Determine the (x, y) coordinate at the center of the cell enclosing the given text.  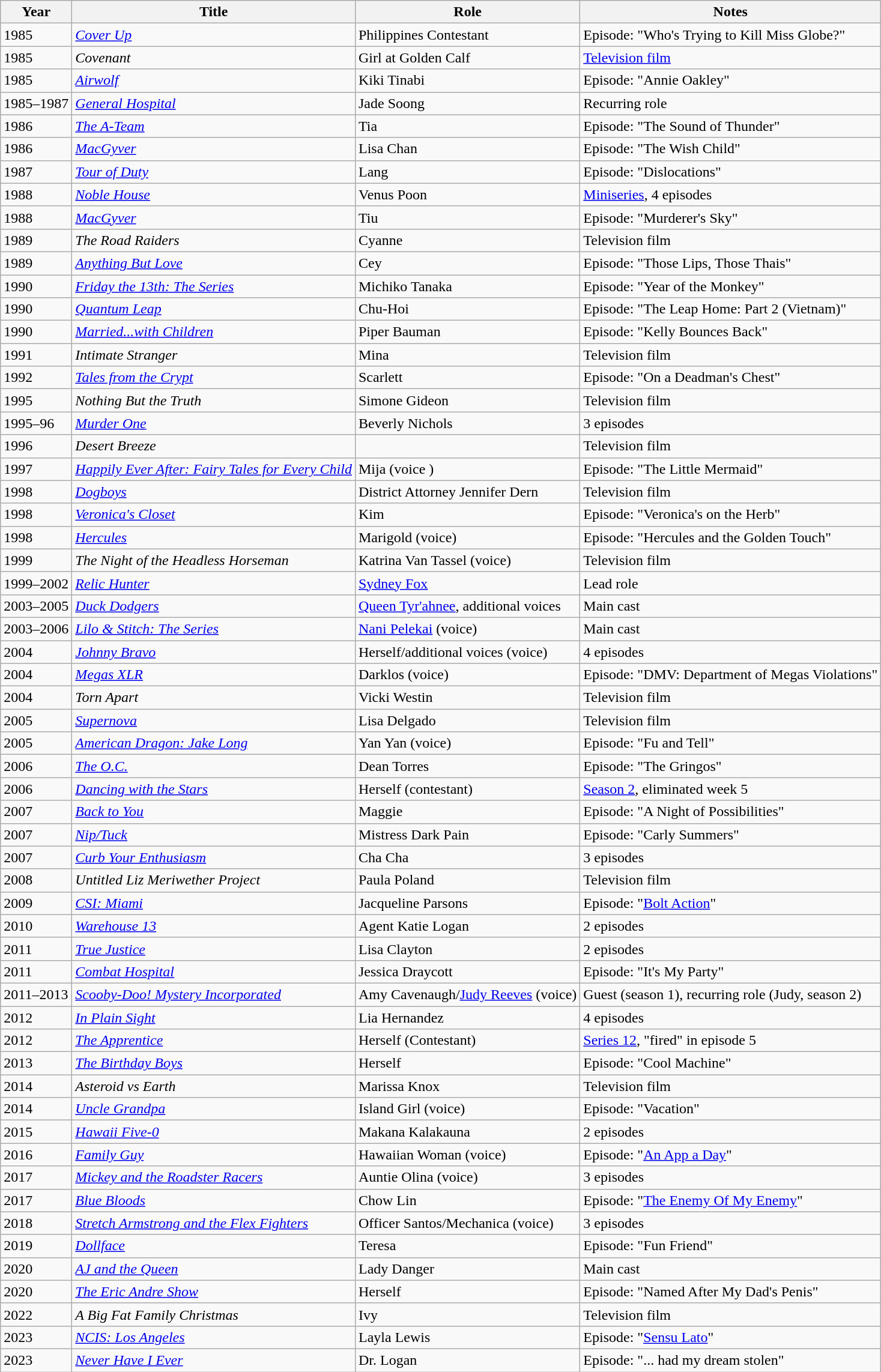
A Big Fat Family Christmas (214, 1314)
The Eric Andre Show (214, 1292)
Kim (467, 515)
1995 (36, 400)
Agent Katie Logan (467, 926)
1985–1987 (36, 103)
2013 (36, 1063)
Episode: "The Enemy Of My Enemy" (730, 1200)
Sydney Fox (467, 583)
Tia (467, 126)
Untitled Liz Meriwether Project (214, 880)
Airwolf (214, 80)
2011–2013 (36, 994)
1999 (36, 560)
Warehouse 13 (214, 926)
Episode: "Fu and Tell" (730, 743)
Johnny Bravo (214, 651)
Friday the 13th: The Series (214, 286)
The Night of the Headless Horseman (214, 560)
Mistress Dark Pain (467, 835)
Queen Tyr'ahnee, additional voices (467, 606)
Stretch Armstrong and the Flex Fighters (214, 1223)
Tales from the Crypt (214, 378)
Combat Hospital (214, 972)
Yan Yan (voice) (467, 743)
Scarlett (467, 378)
Darklos (voice) (467, 675)
Scooby-Doo! Mystery Incorporated (214, 994)
Layla Lewis (467, 1337)
Episode: "... had my dream stolen" (730, 1360)
Noble House (214, 195)
Hercules (214, 537)
CSI: Miami (214, 903)
American Dragon: Jake Long (214, 743)
2009 (36, 903)
2019 (36, 1246)
Murder One (214, 423)
Jacqueline Parsons (467, 903)
Curb Your Enthusiasm (214, 857)
Jade Soong (467, 103)
1991 (36, 355)
Year (36, 12)
2003–2006 (36, 629)
Ivy (467, 1314)
Torn Apart (214, 698)
2016 (36, 1155)
Makana Kalakauna (467, 1132)
Series 12, "fired" in episode 5 (730, 1041)
Episode: "Who's Trying to Kill Miss Globe?" (730, 35)
Dr. Logan (467, 1360)
Happily Ever After: Fairy Tales for Every Child (214, 469)
Married...with Children (214, 332)
1987 (36, 172)
2022 (36, 1314)
Dean Torres (467, 766)
Intimate Stranger (214, 355)
Notes (730, 12)
Episode: "The Sound of Thunder" (730, 126)
Tour of Duty (214, 172)
Episode: "Sensu Lato" (730, 1337)
Chu-Hoi (467, 309)
Episode: "Bolt Action" (730, 903)
Episode: "Hercules and the Golden Touch" (730, 537)
Episode: "The Little Mermaid" (730, 469)
Blue Bloods (214, 1200)
Anything But Love (214, 263)
Herself (contestant) (467, 789)
Herself (Contestant) (467, 1041)
2008 (36, 880)
Jessica Draycott (467, 972)
Guest (season 1), recurring role (Judy, season 2) (730, 994)
Episode: "The Leap Home: Part 2 (Vietnam)" (730, 309)
Episode: "The Wish Child" (730, 149)
Dancing with the Stars (214, 789)
Asteroid vs Earth (214, 1086)
Uncle Grandpa (214, 1109)
NCIS: Los Angeles (214, 1337)
Role (467, 12)
Mickey and the Roadster Racers (214, 1177)
1999–2002 (36, 583)
Episode: "Vacation" (730, 1109)
Venus Poon (467, 195)
Megas XLR (214, 675)
Relic Hunter (214, 583)
Nani Pelekai (voice) (467, 629)
The Birthday Boys (214, 1063)
Cey (467, 263)
Maggie (467, 812)
Family Guy (214, 1155)
2010 (36, 926)
Episode: "Year of the Monkey" (730, 286)
Dollface (214, 1246)
1995–96 (36, 423)
Episode: "On a Deadman's Chest" (730, 378)
The O.C. (214, 766)
Paula Poland (467, 880)
Lang (467, 172)
Hawaiian Woman (voice) (467, 1155)
AJ and the Queen (214, 1269)
Piper Bauman (467, 332)
2015 (36, 1132)
1992 (36, 378)
Episode: "Annie Oakley" (730, 80)
Episode: "The Gringos" (730, 766)
Island Girl (voice) (467, 1109)
True Justice (214, 949)
Episode: "Kelly Bounces Back" (730, 332)
Cyanne (467, 240)
Cha Cha (467, 857)
Lead role (730, 583)
Lisa Chan (467, 149)
District Attorney Jennifer Dern (467, 492)
General Hospital (214, 103)
Episode: "Carly Summers" (730, 835)
Marissa Knox (467, 1086)
Chow Lin (467, 1200)
Dogboys (214, 492)
Episode: "Dislocations" (730, 172)
Episode: "Cool Machine" (730, 1063)
1996 (36, 446)
Girl at Golden Calf (467, 58)
Title (214, 12)
Michiko Tanaka (467, 286)
Lilo & Stitch: The Series (214, 629)
Nip/Tuck (214, 835)
Veronica's Closet (214, 515)
Katrina Van Tassel (voice) (467, 560)
Miniseries, 4 episodes (730, 195)
Amy Cavenaugh/Judy Reeves (voice) (467, 994)
Back to You (214, 812)
The A-Team (214, 126)
Simone Gideon (467, 400)
Covenant (214, 58)
Lisa Clayton (467, 949)
Quantum Leap (214, 309)
Mija (voice ) (467, 469)
Episode: "Named After My Dad's Penis" (730, 1292)
The Apprentice (214, 1041)
The Road Raiders (214, 240)
Tiu (467, 217)
Lisa Delgado (467, 721)
Episode: "DMV: Department of Megas Violations" (730, 675)
Episode: "An App a Day" (730, 1155)
Teresa (467, 1246)
1997 (36, 469)
Supernova (214, 721)
Episode: "Those Lips, Those Thais" (730, 263)
Episode: "Murderer's Sky" (730, 217)
In Plain Sight (214, 1018)
Season 2, eliminated week 5 (730, 789)
Recurring role (730, 103)
Auntie Olina (voice) (467, 1177)
Cover Up (214, 35)
2018 (36, 1223)
Lia Hernandez (467, 1018)
Philippines Contestant (467, 35)
Herself/additional voices (voice) (467, 651)
Beverly Nichols (467, 423)
Nothing But the Truth (214, 400)
Kiki Tinabi (467, 80)
Episode: "A Night of Possibilities" (730, 812)
Episode: "It's My Party" (730, 972)
Episode: "Veronica's on the Herb" (730, 515)
Mina (467, 355)
Lady Danger (467, 1269)
Duck Dodgers (214, 606)
Episode: "Fun Friend" (730, 1246)
Vicki Westin (467, 698)
Hawaii Five-0 (214, 1132)
Never Have I Ever (214, 1360)
Desert Breeze (214, 446)
Marigold (voice) (467, 537)
Officer Santos/Mechanica (voice) (467, 1223)
2003–2005 (36, 606)
